Search for the cell housing the specified text and yield its (x, y) center coordinate. 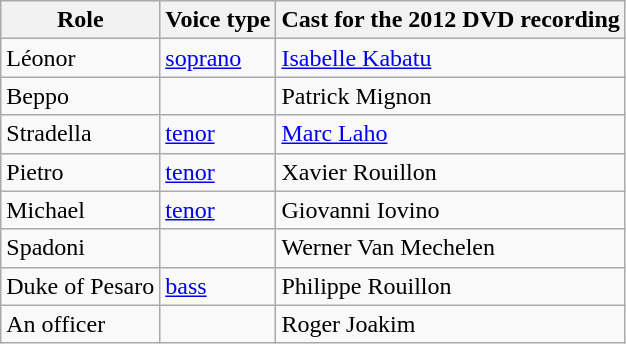
soprano (218, 58)
Duke of Pesaro (80, 286)
Pietro (80, 172)
bass (218, 286)
An officer (80, 324)
Werner Van Mechelen (450, 248)
Roger Joakim (450, 324)
Role (80, 20)
Isabelle Kabatu (450, 58)
Philippe Rouillon (450, 286)
Giovanni Iovino (450, 210)
Marc Laho (450, 134)
Xavier Rouillon (450, 172)
Voice type (218, 20)
Spadoni (80, 248)
Michael (80, 210)
Beppo (80, 96)
Stradella (80, 134)
Patrick Mignon (450, 96)
Léonor (80, 58)
Cast for the 2012 DVD recording (450, 20)
